Find where the given text appears and provide that cell's center as [x, y] coordinate. 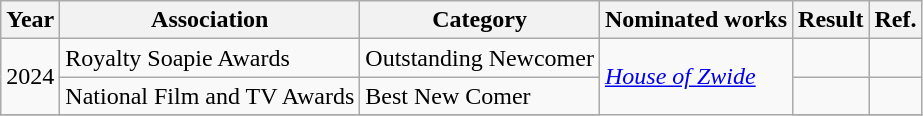
Year [30, 20]
Outstanding Newcomer [480, 58]
Best New Comer [480, 96]
Nominated works [696, 20]
2024 [30, 77]
Ref. [896, 20]
National Film and TV Awards [210, 96]
Association [210, 20]
Royalty Soapie Awards [210, 58]
Result [831, 20]
Category [480, 20]
House of Zwide [696, 77]
